Determine the [x, y] coordinate at the center of the cell enclosing the given text.  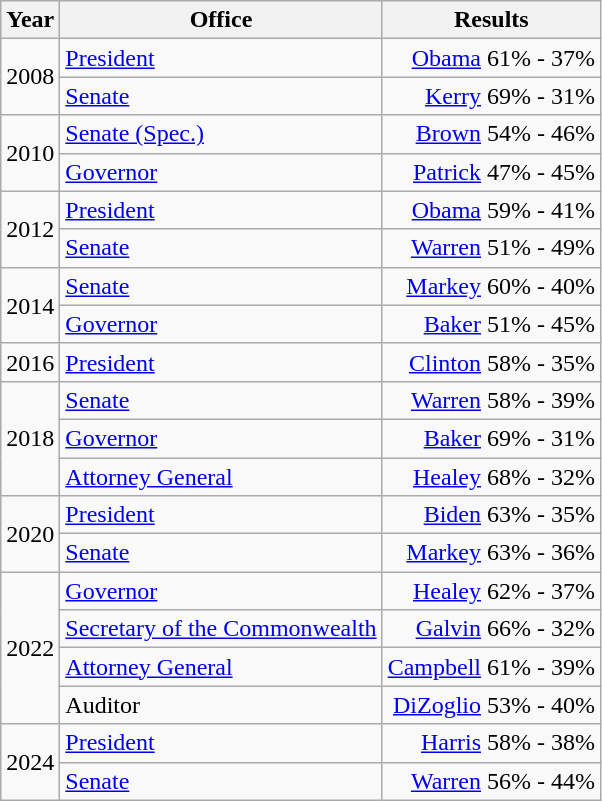
2024 [30, 762]
DiZoglio 53% - 40% [491, 705]
Auditor [221, 705]
Year [30, 20]
Clinton 58% - 35% [491, 362]
Kerry 69% - 31% [491, 96]
Senate (Spec.) [221, 134]
Warren 56% - 44% [491, 781]
Warren 51% - 49% [491, 248]
Markey 63% - 36% [491, 553]
Secretary of the Commonwealth [221, 629]
Baker 69% - 31% [491, 438]
Harris 58% - 38% [491, 743]
Campbell 61% - 39% [491, 667]
Patrick 47% - 45% [491, 172]
Galvin 66% - 32% [491, 629]
Obama 61% - 37% [491, 58]
Healey 62% - 37% [491, 591]
Warren 58% - 39% [491, 400]
Obama 59% - 41% [491, 210]
Markey 60% - 40% [491, 286]
2012 [30, 229]
2008 [30, 77]
2020 [30, 534]
2016 [30, 362]
Healey 68% - 32% [491, 477]
2010 [30, 153]
Baker 51% - 45% [491, 324]
2018 [30, 438]
Brown 54% - 46% [491, 134]
Office [221, 20]
2022 [30, 648]
Biden 63% - 35% [491, 515]
Results [491, 20]
2014 [30, 305]
